For the text-containing cell, return its midpoint in [x, y] coordinate format. 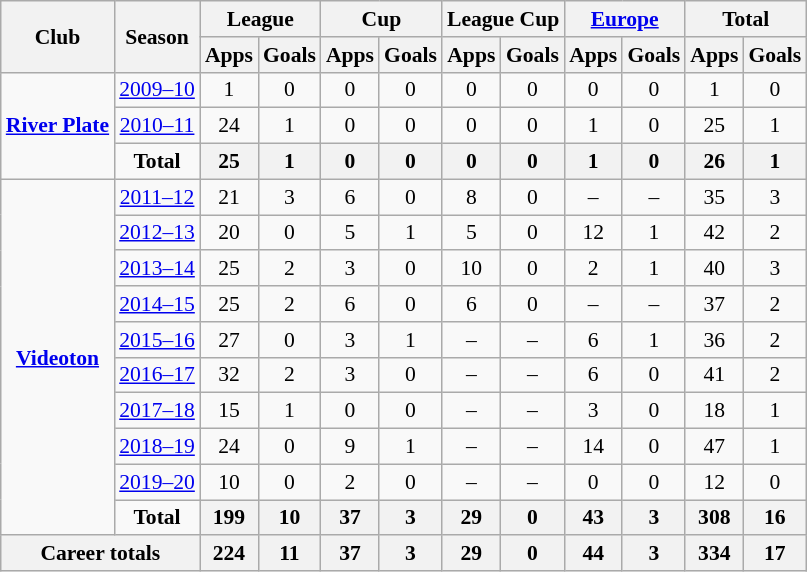
14 [593, 447]
27 [229, 340]
8 [472, 197]
2013–14 [157, 269]
42 [714, 233]
2018–19 [157, 447]
Season [157, 36]
2010–11 [157, 126]
41 [714, 375]
15 [229, 411]
224 [229, 554]
2019–20 [157, 482]
16 [774, 518]
40 [714, 269]
2015–16 [157, 340]
21 [229, 197]
20 [229, 233]
17 [774, 554]
Europe [624, 19]
47 [714, 447]
League Cup [503, 19]
Cup [382, 19]
2017–18 [157, 411]
35 [714, 197]
2014–15 [157, 304]
Videoton [58, 357]
League [260, 19]
308 [714, 518]
334 [714, 554]
43 [593, 518]
2011–12 [157, 197]
11 [290, 554]
Club [58, 36]
2016–17 [157, 375]
River Plate [58, 126]
26 [714, 162]
2009–10 [157, 90]
Career totals [100, 554]
9 [350, 447]
18 [714, 411]
199 [229, 518]
44 [593, 554]
2012–13 [157, 233]
36 [714, 340]
32 [229, 375]
